Pinpoint the cell where the given text exists, returning its [X, Y] midpoint coordinate. 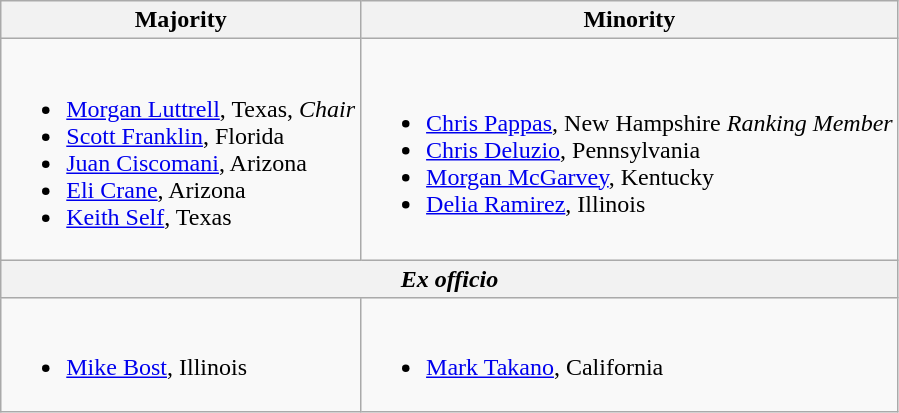
Mark Takano, California [630, 354]
Majority [181, 20]
Mike Bost, Illinois [181, 354]
Chris Pappas, New Hampshire Ranking MemberChris Deluzio, PennsylvaniaMorgan McGarvey, KentuckyDelia Ramirez, Illinois [630, 150]
Morgan Luttrell, Texas, ChairScott Franklin, FloridaJuan Ciscomani, ArizonaEli Crane, ArizonaKeith Self, Texas [181, 150]
Minority [630, 20]
Ex officio [450, 279]
